Extract the (x, y) coordinate from the center of the cell holding the provided text.  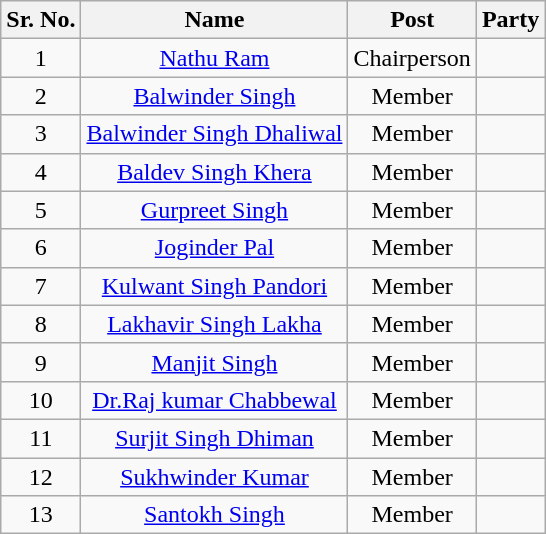
Manjit Singh (214, 362)
Santokh Singh (214, 515)
10 (41, 400)
3 (41, 134)
1 (41, 58)
Balwinder Singh Dhaliwal (214, 134)
5 (41, 210)
Sukhwinder Kumar (214, 477)
Lakhavir Singh Lakha (214, 324)
8 (41, 324)
9 (41, 362)
Name (214, 20)
Kulwant Singh Pandori (214, 286)
Joginder Pal (214, 248)
7 (41, 286)
Balwinder Singh (214, 96)
4 (41, 172)
Party (510, 20)
Surjit Singh Dhiman (214, 438)
Baldev Singh Khera (214, 172)
12 (41, 477)
Post (412, 20)
6 (41, 248)
Sr. No. (41, 20)
Dr.Raj kumar Chabbewal (214, 400)
13 (41, 515)
Nathu Ram (214, 58)
11 (41, 438)
2 (41, 96)
Chairperson (412, 58)
Gurpreet Singh (214, 210)
